Determine the (x, y) coordinate at the center of the cell enclosing the given text.  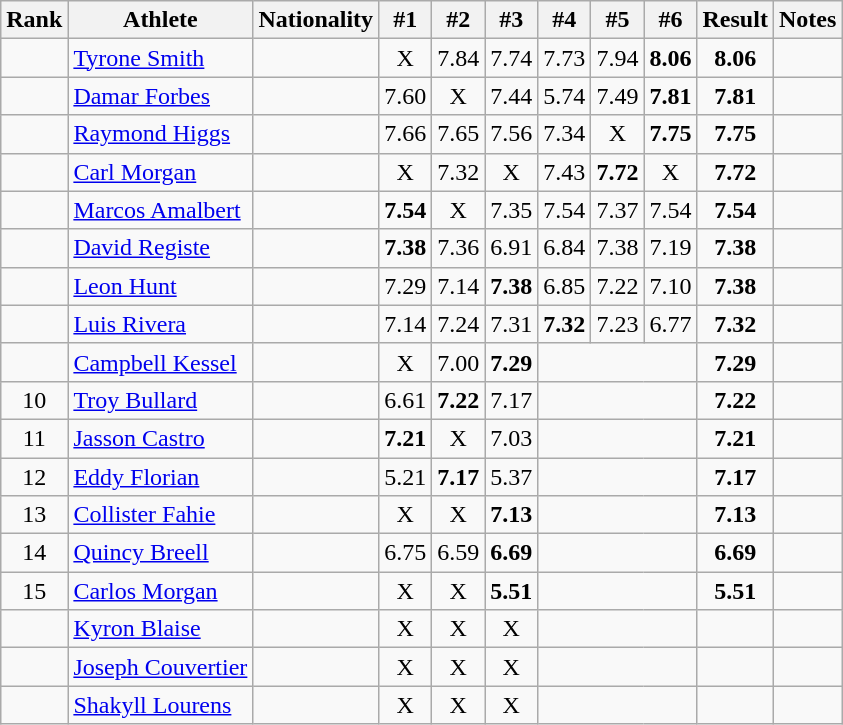
7.74 (512, 58)
5.74 (564, 96)
Collister Fahie (160, 515)
7.31 (512, 324)
7.36 (458, 248)
Troy Bullard (160, 400)
Shakyll Lourens (160, 705)
5.21 (406, 477)
7.35 (512, 210)
7.10 (670, 286)
Kyron Blaise (160, 629)
Leon Hunt (160, 286)
#2 (458, 20)
7.94 (618, 58)
7.65 (458, 134)
Result (735, 20)
12 (34, 477)
Tyrone Smith (160, 58)
#3 (512, 20)
7.44 (512, 96)
5.37 (512, 477)
#1 (406, 20)
Carl Morgan (160, 172)
Athlete (160, 20)
11 (34, 438)
David Registe (160, 248)
6.84 (564, 248)
#5 (618, 20)
7.43 (564, 172)
7.73 (564, 58)
7.24 (458, 324)
6.91 (512, 248)
6.75 (406, 553)
7.23 (618, 324)
7.34 (564, 134)
7.19 (670, 248)
Luis Rivera (160, 324)
7.37 (618, 210)
14 (34, 553)
7.49 (618, 96)
Nationality (316, 20)
Carlos Morgan (160, 591)
Marcos Amalbert (160, 210)
Campbell Kessel (160, 362)
7.56 (512, 134)
Eddy Florian (160, 477)
6.85 (564, 286)
Joseph Couvertier (160, 667)
7.03 (512, 438)
7.84 (458, 58)
7.00 (458, 362)
7.60 (406, 96)
Rank (34, 20)
Notes (807, 20)
6.61 (406, 400)
13 (34, 515)
6.59 (458, 553)
15 (34, 591)
Quincy Breell (160, 553)
Raymond Higgs (160, 134)
10 (34, 400)
7.66 (406, 134)
#6 (670, 20)
6.77 (670, 324)
Jasson Castro (160, 438)
Damar Forbes (160, 96)
#4 (564, 20)
